Determine the [X, Y] coordinate at the center of the cell enclosing the given text.  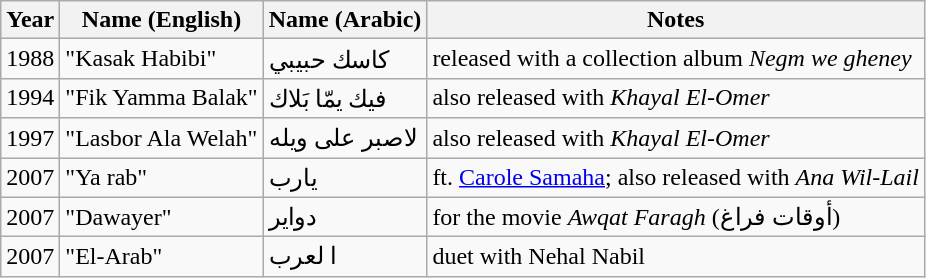
Name (English) [162, 20]
"El-Arab" [162, 257]
"Fik Yamma Balak" [162, 98]
"Ya rab" [162, 178]
يارب [345, 178]
"Kasak Habibi" [162, 59]
"Dawayer" [162, 217]
كاسك حبيبي [345, 59]
duet with Nehal Nabil [676, 257]
ا لعرب [345, 257]
ft. Carole Samaha; also released with Ana Wil-Lail [676, 178]
دواير [345, 217]
1997 [30, 138]
Notes [676, 20]
for the movie Awqat Faragh (أوقات فراغ) [676, 217]
"Lasbor Ala Welah" [162, 138]
released with a collection album Negm we gheney [676, 59]
Year [30, 20]
فيك يمّا بَلاك [345, 98]
1994 [30, 98]
لاصبر على ويله [345, 138]
1988 [30, 59]
Name (Arabic) [345, 20]
